Locate the cell with the specified text and output its (X, Y) center coordinate. 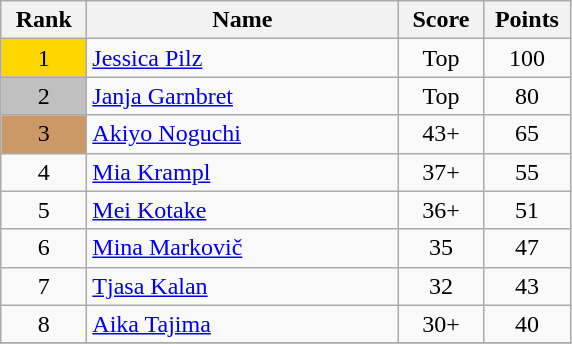
35 (441, 248)
Janja Garnbret (242, 96)
Score (441, 20)
Aika Tajima (242, 324)
43+ (441, 134)
7 (44, 286)
100 (527, 58)
51 (527, 210)
43 (527, 286)
32 (441, 286)
Mia Krampl (242, 172)
Rank (44, 20)
3 (44, 134)
47 (527, 248)
4 (44, 172)
Mei Kotake (242, 210)
80 (527, 96)
5 (44, 210)
1 (44, 58)
8 (44, 324)
Points (527, 20)
40 (527, 324)
2 (44, 96)
37+ (441, 172)
Name (242, 20)
Jessica Pilz (242, 58)
Tjasa Kalan (242, 286)
55 (527, 172)
65 (527, 134)
6 (44, 248)
36+ (441, 210)
Mina Markovič (242, 248)
30+ (441, 324)
Akiyo Noguchi (242, 134)
